Detect which cell encompasses the target text, then output its (X, Y) center coordinate. 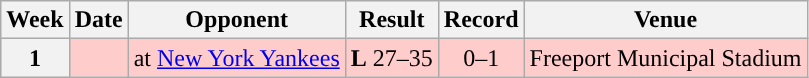
at New York Yankees (236, 58)
Result (392, 20)
Venue (666, 20)
0–1 (481, 58)
Record (481, 20)
L 27–35 (392, 58)
Freeport Municipal Stadium (666, 58)
Date (98, 20)
Opponent (236, 20)
1 (35, 58)
Week (35, 20)
